Return the [x, y] coordinate for the center point of the cell that contains the specified text.  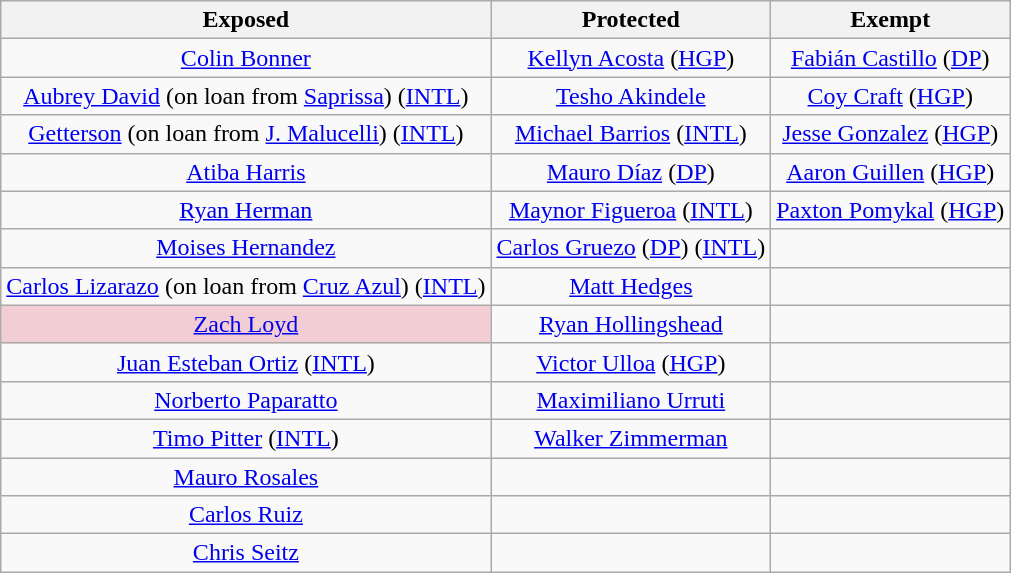
Exempt [890, 20]
Ryan Hollingshead [631, 324]
Carlos Gruezo (DP) (INTL) [631, 248]
Exposed [246, 20]
Aaron Guillen (HGP) [890, 172]
Mauro Díaz (DP) [631, 172]
Timo Pitter (INTL) [246, 438]
Chris Seitz [246, 553]
Moises Hernandez [246, 248]
Matt Hedges [631, 286]
Carlos Lizarazo (on loan from Cruz Azul) (INTL) [246, 286]
Jesse Gonzalez (HGP) [890, 134]
Colin Bonner [246, 58]
Michael Barrios (INTL) [631, 134]
Maximiliano Urruti [631, 400]
Ryan Herman [246, 210]
Zach Loyd [246, 324]
Victor Ulloa (HGP) [631, 362]
Coy Craft (HGP) [890, 96]
Kellyn Acosta (HGP) [631, 58]
Fabián Castillo (DP) [890, 58]
Juan Esteban Ortiz (INTL) [246, 362]
Maynor Figueroa (INTL) [631, 210]
Atiba Harris [246, 172]
Aubrey David (on loan from Saprissa) (INTL) [246, 96]
Carlos Ruiz [246, 515]
Walker Zimmerman [631, 438]
Mauro Rosales [246, 477]
Tesho Akindele [631, 96]
Norberto Paparatto [246, 400]
Protected [631, 20]
Paxton Pomykal (HGP) [890, 210]
Getterson (on loan from J. Malucelli) (INTL) [246, 134]
